Identify which cell holds the provided text, then report its (x, y) central coordinate. 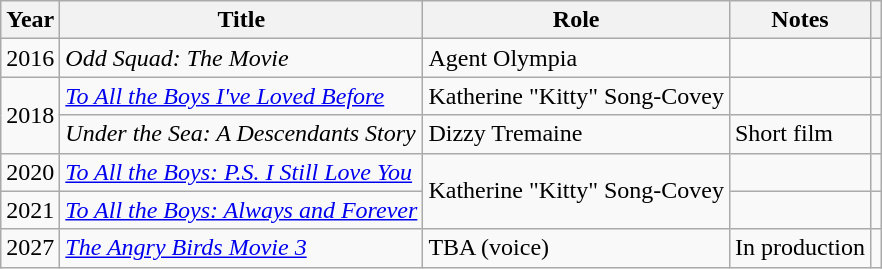
2016 (30, 58)
Odd Squad: The Movie (242, 58)
Title (242, 20)
2018 (30, 115)
To All the Boys: P.S. I Still Love You (242, 172)
Role (576, 20)
2027 (30, 248)
Agent Olympia (576, 58)
2021 (30, 210)
The Angry Birds Movie 3 (242, 248)
2020 (30, 172)
In production (800, 248)
Dizzy Tremaine (576, 134)
Notes (800, 20)
To All the Boys: Always and Forever (242, 210)
Year (30, 20)
Under the Sea: A Descendants Story (242, 134)
Short film (800, 134)
To All the Boys I've Loved Before (242, 96)
TBA (voice) (576, 248)
